Return [x, y] of the center of cell containing provided text 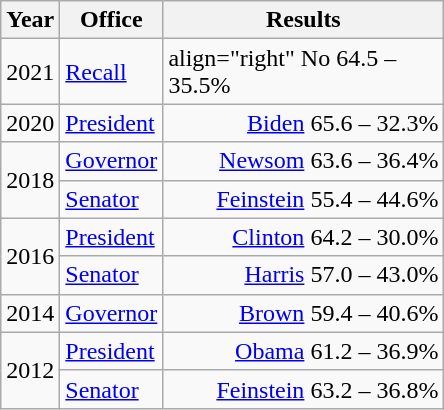
2016 [30, 256]
Obama 61.2 – 36.9% [304, 351]
Office [112, 20]
Newsom 63.6 – 36.4% [304, 161]
Year [30, 20]
Results [304, 20]
Biden 65.6 – 32.3% [304, 123]
Harris 57.0 – 43.0% [304, 275]
Clinton 64.2 – 30.0% [304, 237]
2018 [30, 180]
2014 [30, 313]
2020 [30, 123]
Brown 59.4 – 40.6% [304, 313]
Feinstein 63.2 – 36.8% [304, 389]
Feinstein 55.4 – 44.6% [304, 199]
2021 [30, 72]
2012 [30, 370]
align="right" No 64.5 – 35.5% [304, 72]
Recall [112, 72]
